Provide the [X, Y] coordinate of the cell's center where the given text is located.  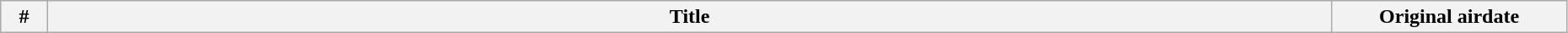
Title [689, 17]
# [24, 17]
Original airdate [1449, 17]
